For the text-containing cell, return its midpoint in (x, y) coordinate format. 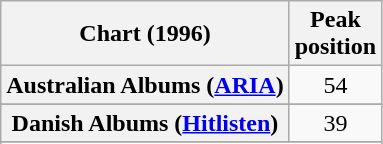
Danish Albums (Hitlisten) (145, 123)
54 (335, 85)
Chart (1996) (145, 34)
Australian Albums (ARIA) (145, 85)
Peak position (335, 34)
39 (335, 123)
